For the text-containing cell, return its midpoint in [X, Y] coordinate format. 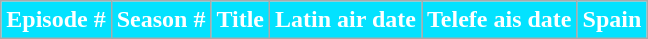
Season # [161, 20]
Spain [612, 20]
Latin air date [346, 20]
Title [240, 20]
Episode # [56, 20]
Telefe ais date [500, 20]
